Find where the given text appears and provide that cell's center as [X, Y] coordinate. 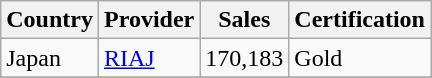
Gold [360, 58]
Sales [244, 20]
RIAJ [148, 58]
Provider [148, 20]
Certification [360, 20]
Country [50, 20]
170,183 [244, 58]
Japan [50, 58]
